Search for the cell housing the specified text and yield its (X, Y) center coordinate. 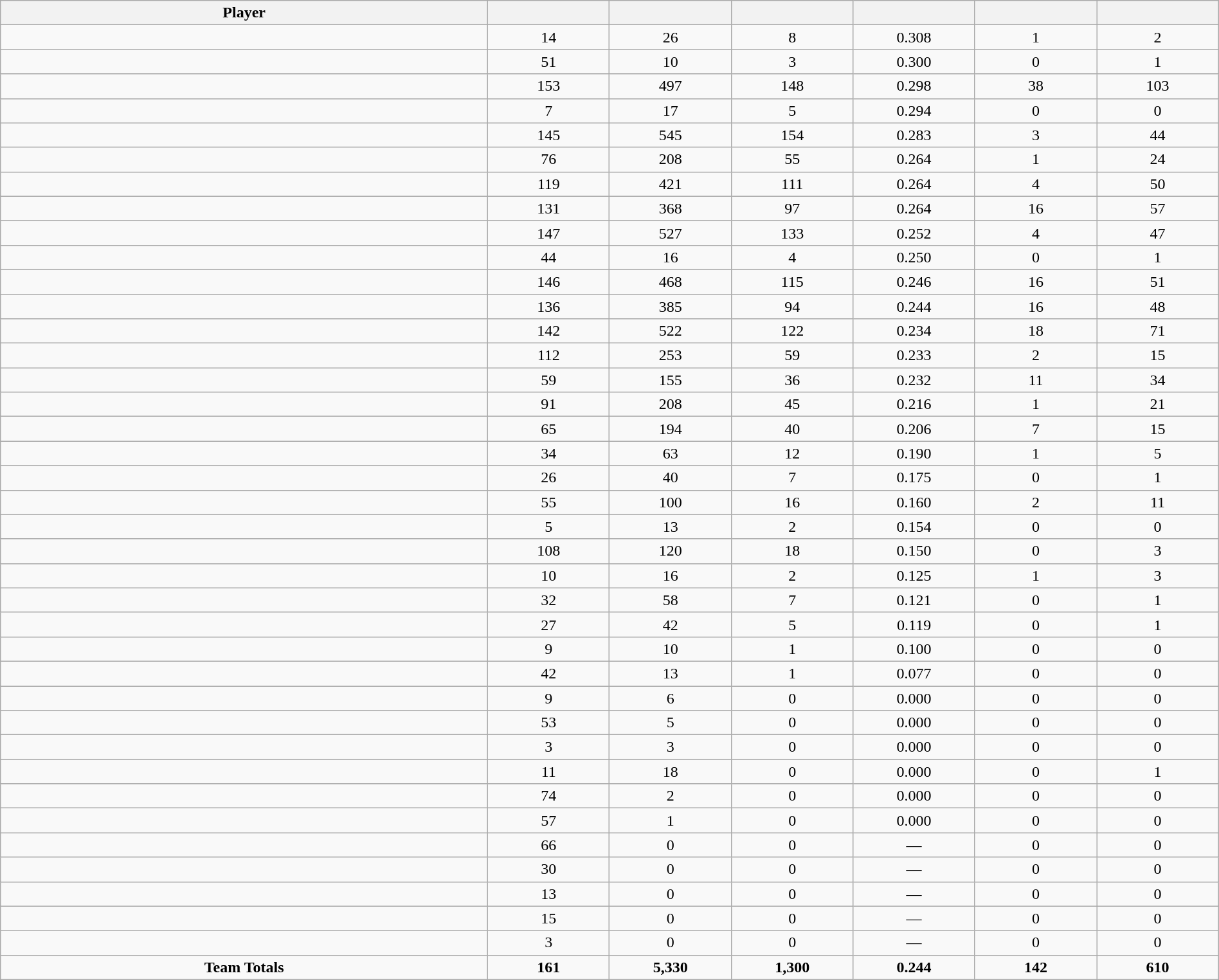
0.119 (914, 624)
115 (792, 282)
497 (670, 86)
136 (549, 307)
50 (1157, 184)
545 (670, 135)
17 (670, 111)
527 (670, 233)
131 (549, 208)
194 (670, 429)
36 (792, 380)
153 (549, 86)
71 (1157, 331)
122 (792, 331)
468 (670, 282)
Team Totals (244, 967)
47 (1157, 233)
146 (549, 282)
63 (670, 453)
119 (549, 184)
97 (792, 208)
100 (670, 502)
48 (1157, 307)
421 (670, 184)
66 (549, 845)
0.300 (914, 62)
74 (549, 796)
30 (549, 869)
147 (549, 233)
5,330 (670, 967)
12 (792, 453)
65 (549, 429)
111 (792, 184)
8 (792, 37)
0.175 (914, 478)
522 (670, 331)
120 (670, 551)
45 (792, 404)
148 (792, 86)
53 (549, 723)
368 (670, 208)
32 (549, 600)
0.150 (914, 551)
27 (549, 624)
76 (549, 159)
0.234 (914, 331)
58 (670, 600)
0.232 (914, 380)
24 (1157, 159)
161 (549, 967)
155 (670, 380)
14 (549, 37)
0.308 (914, 37)
0.077 (914, 673)
253 (670, 356)
0.250 (914, 257)
0.160 (914, 502)
154 (792, 135)
145 (549, 135)
38 (1035, 86)
0.121 (914, 600)
94 (792, 307)
0.206 (914, 429)
0.298 (914, 86)
103 (1157, 86)
21 (1157, 404)
133 (792, 233)
0.125 (914, 576)
0.154 (914, 527)
0.294 (914, 111)
0.246 (914, 282)
112 (549, 356)
0.283 (914, 135)
0.190 (914, 453)
0.216 (914, 404)
0.233 (914, 356)
0.252 (914, 233)
Player (244, 13)
91 (549, 404)
108 (549, 551)
385 (670, 307)
6 (670, 698)
610 (1157, 967)
0.100 (914, 649)
1,300 (792, 967)
